Identify which cell holds the provided text, then report its [x, y] central coordinate. 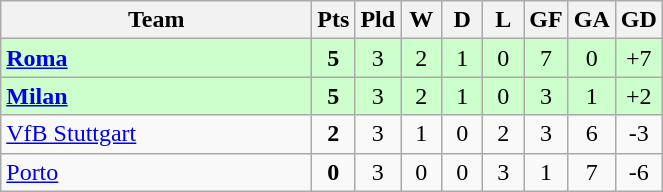
-3 [638, 134]
Roma [156, 58]
GD [638, 20]
GF [546, 20]
L [504, 20]
W [422, 20]
-6 [638, 172]
Milan [156, 96]
GA [592, 20]
Pld [378, 20]
Team [156, 20]
+7 [638, 58]
+2 [638, 96]
Porto [156, 172]
D [462, 20]
VfB Stuttgart [156, 134]
Pts [334, 20]
6 [592, 134]
